Extract the [X, Y] coordinate from the center of the cell holding the provided text.  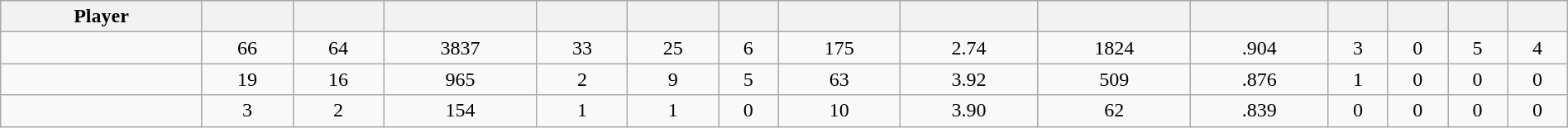
63 [839, 79]
509 [1115, 79]
3837 [460, 48]
6 [748, 48]
.876 [1260, 79]
62 [1115, 111]
9 [673, 79]
66 [247, 48]
10 [839, 111]
Player [101, 17]
3.90 [968, 111]
.839 [1260, 111]
33 [582, 48]
2.74 [968, 48]
25 [673, 48]
.904 [1260, 48]
3.92 [968, 79]
175 [839, 48]
64 [338, 48]
4 [1537, 48]
965 [460, 79]
1824 [1115, 48]
154 [460, 111]
19 [247, 79]
16 [338, 79]
